From the cell containing the given text, extract its center point as [X, Y] coordinate. 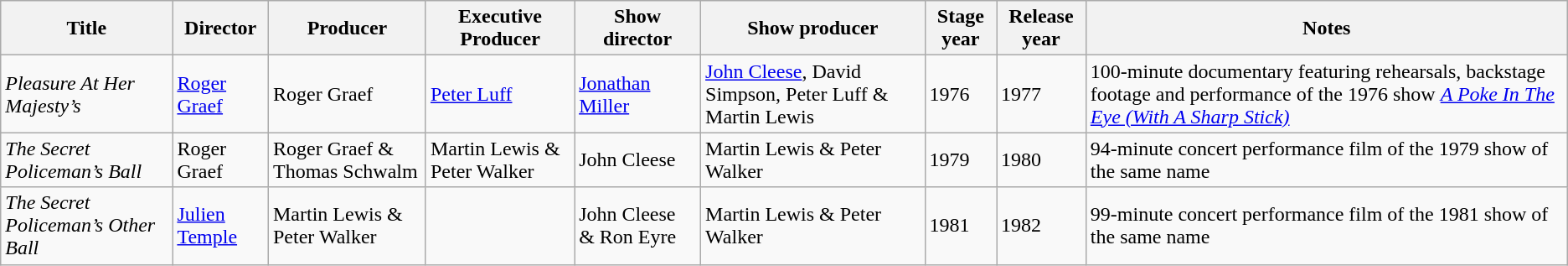
John Cleese [638, 159]
Peter Luff [499, 94]
1982 [1042, 226]
Producer [347, 29]
John Cleese & Ron Eyre [638, 226]
94-minute concert performance film of the 1979 show of the same name [1327, 159]
Title [87, 29]
1981 [960, 226]
Show producer [813, 29]
Notes [1327, 29]
Director [221, 29]
Pleasure At Her Majesty’s [87, 94]
99-minute concert performance film of the 1981 show of the same name [1327, 226]
John Cleese, David Simpson, Peter Luff & Martin Lewis [813, 94]
Stage year [960, 29]
Jonathan Miller [638, 94]
1980 [1042, 159]
The Secret Policeman’s Ball [87, 159]
Show director [638, 29]
1976 [960, 94]
Release year [1042, 29]
1979 [960, 159]
1977 [1042, 94]
The Secret Policeman’s Other Ball [87, 226]
Roger Graef & Thomas Schwalm [347, 159]
Julien Temple [221, 226]
Executive Producer [499, 29]
100-minute documentary featuring rehearsals, backstage footage and performance of the 1976 show A Poke In The Eye (With A Sharp Stick) [1327, 94]
